Capture the cell that displays the provided text and extract its [x, y] central coordinate. 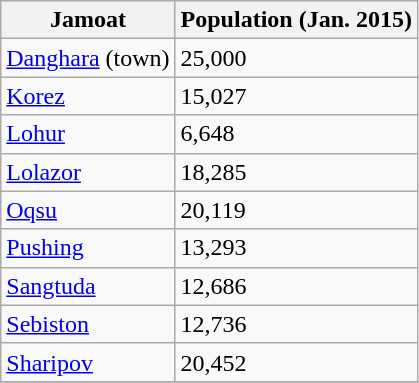
15,027 [296, 96]
12,686 [296, 286]
18,285 [296, 172]
Danghara (town) [88, 58]
12,736 [296, 324]
Sangtuda [88, 286]
13,293 [296, 248]
Population (Jan. 2015) [296, 20]
Lohur [88, 134]
Jamoat [88, 20]
25,000 [296, 58]
Pushing [88, 248]
6,648 [296, 134]
Sebiston [88, 324]
20,452 [296, 362]
Sharipov [88, 362]
20,119 [296, 210]
Korez [88, 96]
Lolazor [88, 172]
Oqsu [88, 210]
